Determine the [X, Y] coordinate at the center of the cell enclosing the given text.  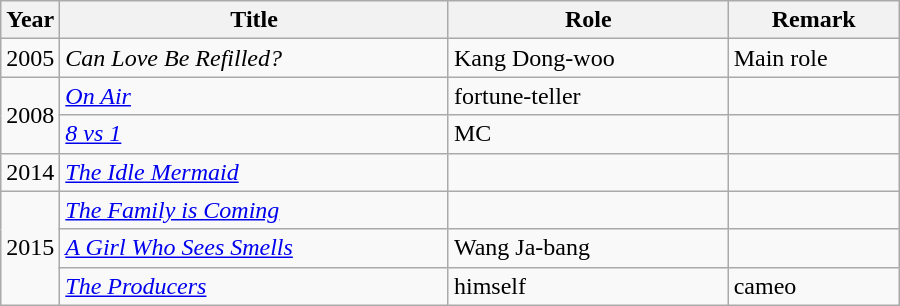
MC [588, 134]
Year [30, 20]
A Girl Who Sees Smells [254, 248]
The Family is Coming [254, 210]
Can Love Be Refilled? [254, 58]
8 vs 1 [254, 134]
The Idle Mermaid [254, 172]
The Producers [254, 286]
2014 [30, 172]
On Air [254, 96]
Role [588, 20]
Main role [814, 58]
Kang Dong-woo [588, 58]
2008 [30, 115]
2005 [30, 58]
fortune-teller [588, 96]
Title [254, 20]
himself [588, 286]
cameo [814, 286]
2015 [30, 248]
Remark [814, 20]
Wang Ja-bang [588, 248]
